For the text-containing cell, return its midpoint in (X, Y) coordinate format. 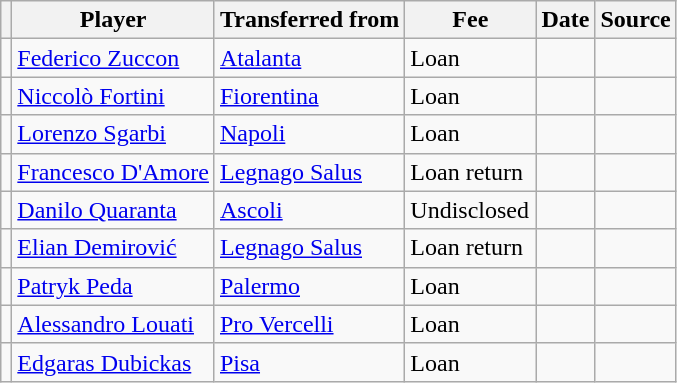
Danilo Quaranta (114, 210)
Lorenzo Sgarbi (114, 134)
Francesco D'Amore (114, 172)
Palermo (309, 286)
Pro Vercelli (309, 324)
Federico Zuccon (114, 58)
Patryk Peda (114, 286)
Undisclosed (470, 210)
Edgaras Dubickas (114, 362)
Date (566, 20)
Fiorentina (309, 96)
Fee (470, 20)
Alessandro Louati (114, 324)
Player (114, 20)
Atalanta (309, 58)
Source (636, 20)
Elian Demirović (114, 248)
Ascoli (309, 210)
Niccolò Fortini (114, 96)
Pisa (309, 362)
Transferred from (309, 20)
Napoli (309, 134)
